Return the (x, y) coordinate for the center point of the cell that contains the specified text.  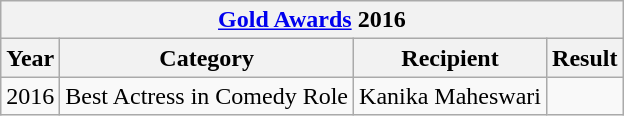
Gold Awards 2016 (312, 20)
Result (585, 58)
Kanika Maheswari (450, 96)
Year (30, 58)
2016 (30, 96)
Best Actress in Comedy Role (207, 96)
Recipient (450, 58)
Category (207, 58)
